Locate the cell with the specified text and output its [X, Y] center coordinate. 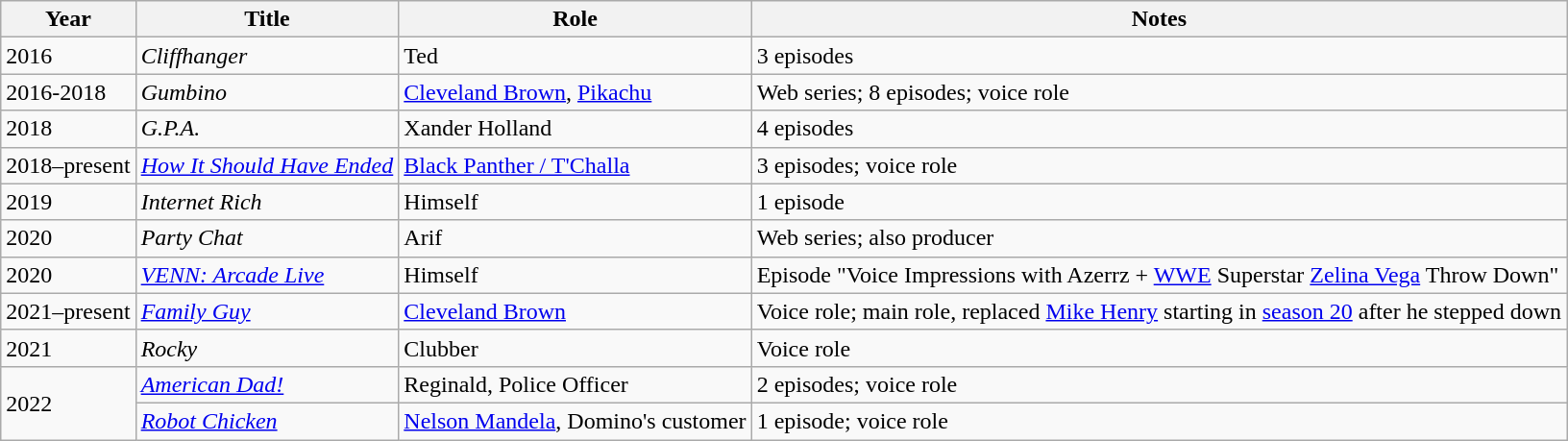
G.P.A. [267, 129]
2018–present [68, 165]
Arif [575, 238]
Cleveland Brown, Pikachu [575, 92]
How It Should Have Ended [267, 165]
2016-2018 [68, 92]
2021 [68, 348]
1 episode; voice role [1159, 421]
Cleveland Brown [575, 311]
Year [68, 19]
Black Panther / T'Challa [575, 165]
4 episodes [1159, 129]
Xander Holland [575, 129]
2016 [68, 56]
Gumbino [267, 92]
American Dad! [267, 384]
Web series; also producer [1159, 238]
Title [267, 19]
Cliffhanger [267, 56]
Internet Rich [267, 202]
Robot Chicken [267, 421]
VENN: Arcade Live [267, 275]
Rocky [267, 348]
2022 [68, 403]
Notes [1159, 19]
1 episode [1159, 202]
2019 [68, 202]
Voice role [1159, 348]
2 episodes; voice role [1159, 384]
3 episodes; voice role [1159, 165]
Ted [575, 56]
Nelson Mandela, Domino's customer [575, 421]
Party Chat [267, 238]
Web series; 8 episodes; voice role [1159, 92]
2021–present [68, 311]
Clubber [575, 348]
Role [575, 19]
Reginald, Police Officer [575, 384]
Family Guy [267, 311]
3 episodes [1159, 56]
Episode "Voice Impressions with Azerrz + WWE Superstar Zelina Vega Throw Down" [1159, 275]
Voice role; main role, replaced Mike Henry starting in season 20 after he stepped down [1159, 311]
2018 [68, 129]
